Find where the given text appears and provide that cell's center as (x, y) coordinate. 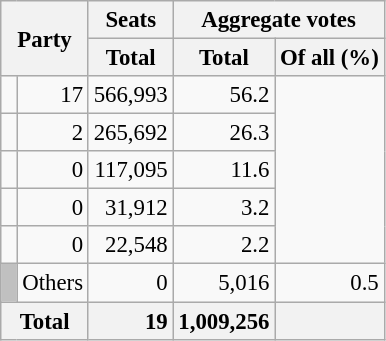
1,009,256 (224, 321)
19 (130, 321)
31,912 (130, 208)
Seats (130, 20)
Others (52, 283)
265,692 (130, 133)
Of all (%) (330, 58)
56.2 (224, 95)
22,548 (130, 245)
17 (52, 95)
2 (52, 133)
11.6 (224, 170)
117,095 (130, 170)
566,993 (130, 95)
Party (45, 38)
0.5 (330, 283)
Aggregate votes (278, 20)
3.2 (224, 208)
2.2 (224, 245)
5,016 (224, 283)
26.3 (224, 133)
